Determine the (X, Y) coordinate at the center of the cell enclosing the given text.  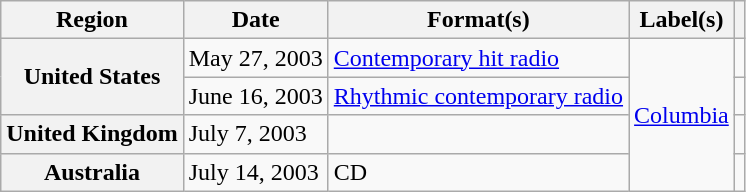
Date (256, 20)
Contemporary hit radio (478, 58)
July 14, 2003 (256, 172)
May 27, 2003 (256, 58)
CD (478, 172)
Label(s) (682, 20)
United States (92, 77)
Rhythmic contemporary radio (478, 96)
Region (92, 20)
July 7, 2003 (256, 134)
Australia (92, 172)
United Kingdom (92, 134)
Format(s) (478, 20)
June 16, 2003 (256, 96)
Columbia (682, 115)
